Provide the [x, y] coordinate of the cell's center where the given text is located.  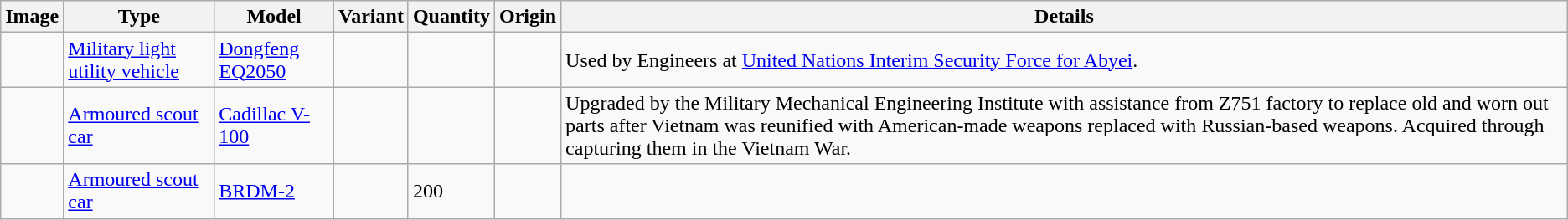
Dongfeng EQ2050 [275, 60]
Image [32, 17]
Variant [372, 17]
Military light utility vehicle [139, 60]
Quantity [451, 17]
Model [275, 17]
Details [1065, 17]
Origin [528, 17]
200 [451, 191]
BRDM-2 [275, 191]
Used by Engineers at United Nations Interim Security Force for Abyei. [1065, 60]
Type [139, 17]
Cadillac V-100 [275, 125]
